Find where the given text appears and provide that cell's center as [X, Y] coordinate. 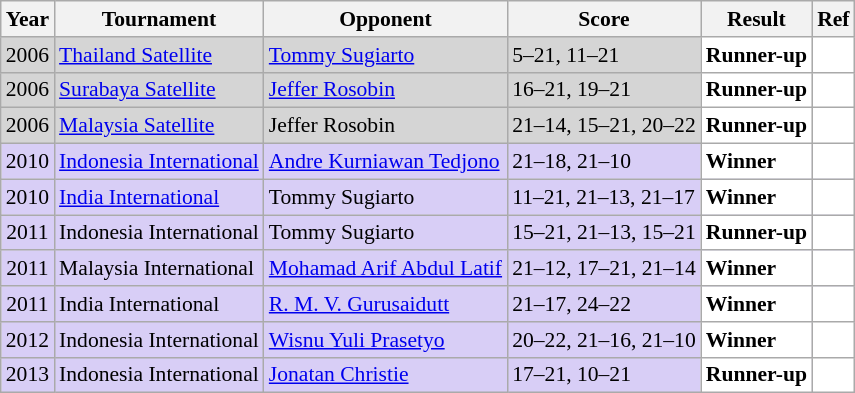
21–18, 21–10 [604, 162]
21–14, 15–21, 20–22 [604, 126]
Malaysia Satellite [159, 126]
Tournament [159, 19]
Year [28, 19]
15–21, 21–13, 15–21 [604, 233]
21–17, 24–22 [604, 304]
Mohamad Arif Abdul Latif [386, 269]
17–21, 10–21 [604, 375]
Jonatan Christie [386, 375]
2013 [28, 375]
Andre Kurniawan Tedjono [386, 162]
Ref [833, 19]
20–22, 21–16, 21–10 [604, 340]
Surabaya Satellite [159, 90]
5–21, 11–21 [604, 55]
Wisnu Yuli Prasetyo [386, 340]
2012 [28, 340]
Score [604, 19]
R. M. V. Gurusaidutt [386, 304]
Opponent [386, 19]
Thailand Satellite [159, 55]
16–21, 19–21 [604, 90]
11–21, 21–13, 21–17 [604, 197]
21–12, 17–21, 21–14 [604, 269]
Malaysia International [159, 269]
Result [756, 19]
